Return [X, Y] of the center of cell containing provided text 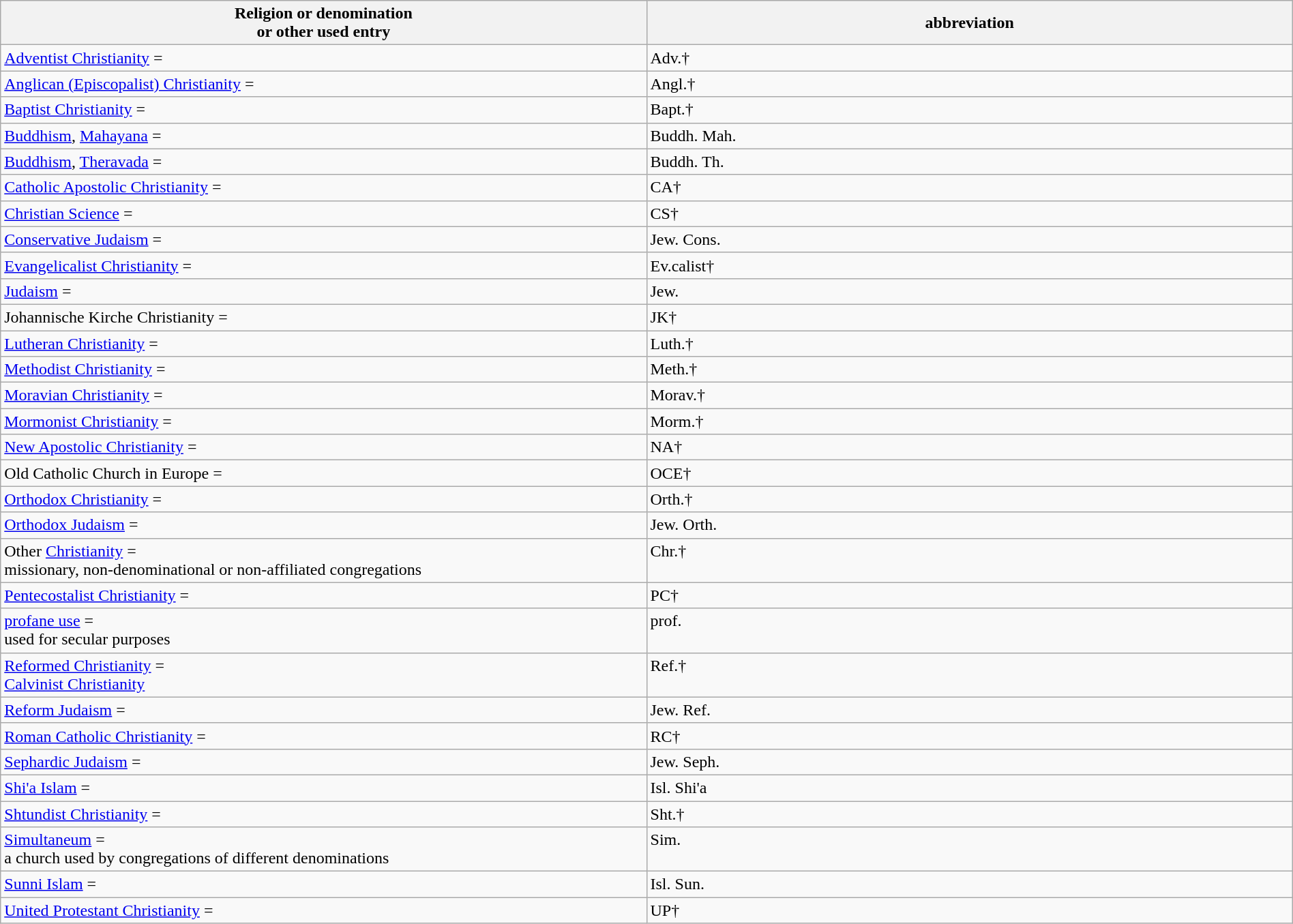
UP† [970, 910]
Catholic Apostolic Christianity = [323, 188]
NA† [970, 447]
Reformed Christianity =Calvinist Christianity [323, 675]
Orthodox Judaism = [323, 525]
Isl. Sun. [970, 884]
Old Catholic Church in Europe = [323, 473]
RC† [970, 736]
Meth.† [970, 370]
Buddh. Th. [970, 162]
Conservative Judaism = [323, 239]
OCE† [970, 473]
profane use =used for secular purposes [323, 630]
Buddh. Mah. [970, 136]
United Protestant Christianity = [323, 910]
Sht.† [970, 814]
Anglican (Episcopalist) Christianity = [323, 84]
Luth.† [970, 343]
Adventist Christianity = [323, 58]
Orthodox Christianity = [323, 499]
JK† [970, 317]
CA† [970, 188]
Sephardic Judaism = [323, 762]
Shi'a Islam = [323, 788]
Orth.† [970, 499]
Judaism = [323, 291]
Johannische Kirche Christianity = [323, 317]
PC† [970, 595]
Ref.† [970, 675]
New Apostolic Christianity = [323, 447]
abbreviation [970, 23]
Buddhism, Theravada = [323, 162]
Pentecostalist Christianity = [323, 595]
Morm.† [970, 421]
Adv.† [970, 58]
Sunni Islam = [323, 884]
Moravian Christianity = [323, 396]
Christian Science = [323, 213]
Buddhism, Mahayana = [323, 136]
Reform Judaism = [323, 710]
Baptist Christianity = [323, 110]
Evangelicalist Christianity = [323, 265]
Bapt.† [970, 110]
prof. [970, 630]
Jew. Ref. [970, 710]
Jew. [970, 291]
Jew. Seph. [970, 762]
Jew. Cons. [970, 239]
Lutheran Christianity = [323, 343]
Religion or denominationor other used entry [323, 23]
Mormonist Christianity = [323, 421]
Other Christianity =missionary, non-denominational or non-affiliated congregations [323, 561]
CS† [970, 213]
Morav.† [970, 396]
Methodist Christianity = [323, 370]
Jew. Orth. [970, 525]
Roman Catholic Christianity = [323, 736]
Sim. [970, 850]
Angl.† [970, 84]
Shtundist Christianity = [323, 814]
Isl. Shi'a [970, 788]
Ev.calist† [970, 265]
Chr.† [970, 561]
Simultaneum = a church used by congregations of different denominations [323, 850]
